Extract the (x, y) coordinate from the center of the cell holding the provided text.  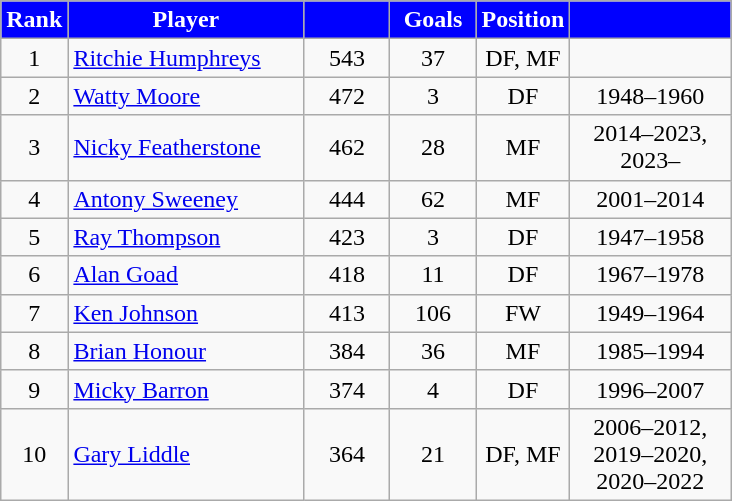
6 (34, 275)
62 (433, 199)
5 (34, 237)
374 (347, 389)
36 (433, 351)
Rank (34, 20)
2001–2014 (650, 199)
Position (523, 20)
364 (347, 454)
1948–1960 (650, 96)
2 (34, 96)
418 (347, 275)
9 (34, 389)
1 (34, 58)
FW (523, 313)
462 (347, 148)
Nicky Featherstone (186, 148)
21 (433, 454)
1996–2007 (650, 389)
Micky Barron (186, 389)
472 (347, 96)
1985–1994 (650, 351)
Watty Moore (186, 96)
10 (34, 454)
7 (34, 313)
Goals (433, 20)
543 (347, 58)
37 (433, 58)
28 (433, 148)
2006–2012, 2019–2020, 2020–2022 (650, 454)
384 (347, 351)
423 (347, 237)
1947–1958 (650, 237)
Antony Sweeney (186, 199)
413 (347, 313)
8 (34, 351)
11 (433, 275)
Ken Johnson (186, 313)
106 (433, 313)
2014–2023, 2023– (650, 148)
444 (347, 199)
1949–1964 (650, 313)
Player (186, 20)
1967–1978 (650, 275)
Alan Goad (186, 275)
Ritchie Humphreys (186, 58)
Brian Honour (186, 351)
Ray Thompson (186, 237)
Gary Liddle (186, 454)
